Scan for the cell matching the given text and deliver its [X, Y] coordinate at center. 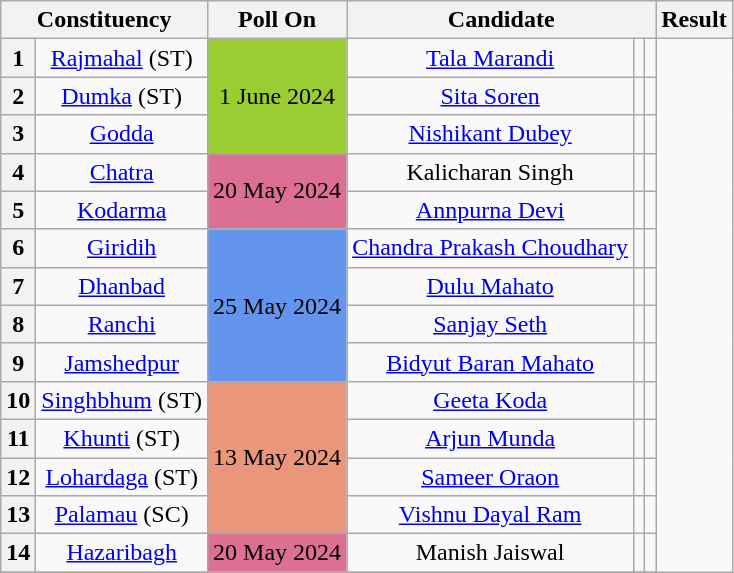
Dhanbad [122, 286]
13 [18, 515]
13 May 2024 [278, 457]
Singhbhum (ST) [122, 400]
Kalicharan Singh [490, 172]
Poll On [278, 20]
1 [18, 58]
Ranchi [122, 324]
14 [18, 553]
Dulu Mahato [490, 286]
1 June 2024 [278, 96]
3 [18, 134]
9 [18, 362]
Nishikant Dubey [490, 134]
Hazaribagh [122, 553]
8 [18, 324]
Sanjay Seth [490, 324]
Constituency [104, 20]
12 [18, 477]
Geeta Koda [490, 400]
Tala Marandi [490, 58]
Dumka (ST) [122, 96]
7 [18, 286]
Khunti (ST) [122, 438]
6 [18, 248]
Kodarma [122, 210]
Chatra [122, 172]
Sameer Oraon [490, 477]
Chandra Prakash Choudhary [490, 248]
Jamshedpur [122, 362]
Manish Jaiswal [490, 553]
11 [18, 438]
Giridih [122, 248]
Candidate [502, 20]
2 [18, 96]
Bidyut Baran Mahato [490, 362]
Godda [122, 134]
Result [694, 20]
10 [18, 400]
Arjun Munda [490, 438]
25 May 2024 [278, 305]
Vishnu Dayal Ram [490, 515]
Annpurna Devi [490, 210]
5 [18, 210]
Lohardaga (ST) [122, 477]
4 [18, 172]
Rajmahal (ST) [122, 58]
Sita Soren [490, 96]
Palamau (SC) [122, 515]
